Extract the (X, Y) coordinate from the center of the cell holding the provided text.  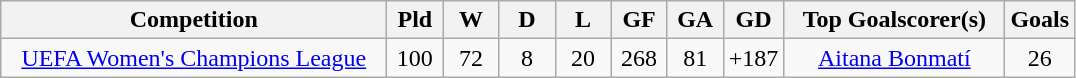
268 (639, 58)
81 (695, 58)
GA (695, 20)
UEFA Women's Champions League (194, 58)
Pld (415, 20)
GF (639, 20)
26 (1040, 58)
72 (471, 58)
Goals (1040, 20)
L (583, 20)
20 (583, 58)
8 (527, 58)
W (471, 20)
100 (415, 58)
+187 (754, 58)
Top Goalscorer(s) (894, 20)
GD (754, 20)
Competition (194, 20)
Aitana Bonmatí (894, 58)
D (527, 20)
